Detect which cell encompasses the target text, then output its [X, Y] center coordinate. 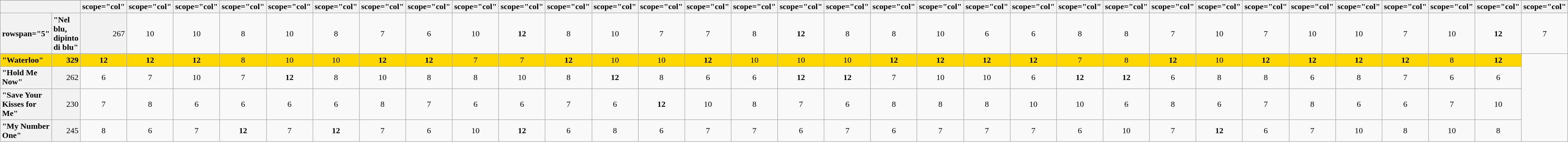
"My Number One" [26, 131]
"Nel blu, dipinto di blu" [66, 33]
"Save Your Kisses for Me" [26, 104]
262 [66, 77]
"Hold Me Now" [26, 77]
230 [66, 104]
"Waterloo" [26, 60]
267 [103, 33]
rowspan="5" [26, 33]
245 [66, 131]
329 [66, 60]
